Pinpoint the cell where the given text exists, returning its (X, Y) midpoint coordinate. 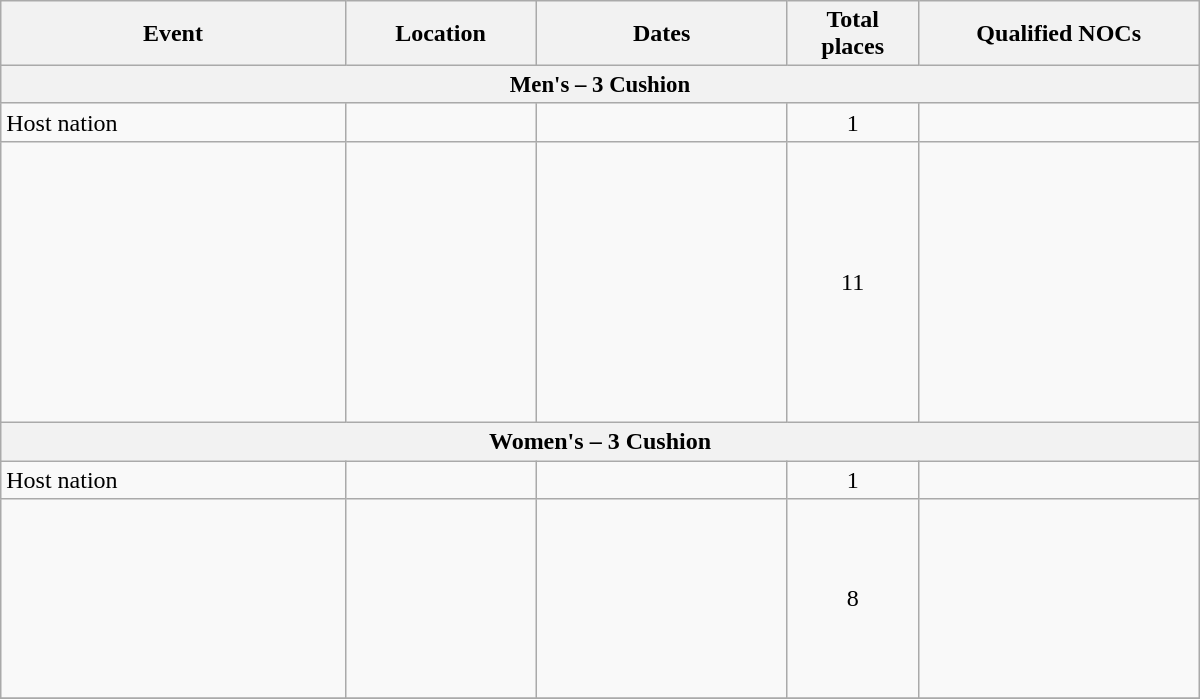
Event (173, 34)
Qualified NOCs (1058, 34)
Men's – 3 Cushion (600, 85)
Dates (662, 34)
Location (440, 34)
Women's – 3 Cushion (600, 442)
Total places (852, 34)
8 (852, 599)
11 (852, 282)
